Locate the cell with the specified text and output its (X, Y) center coordinate. 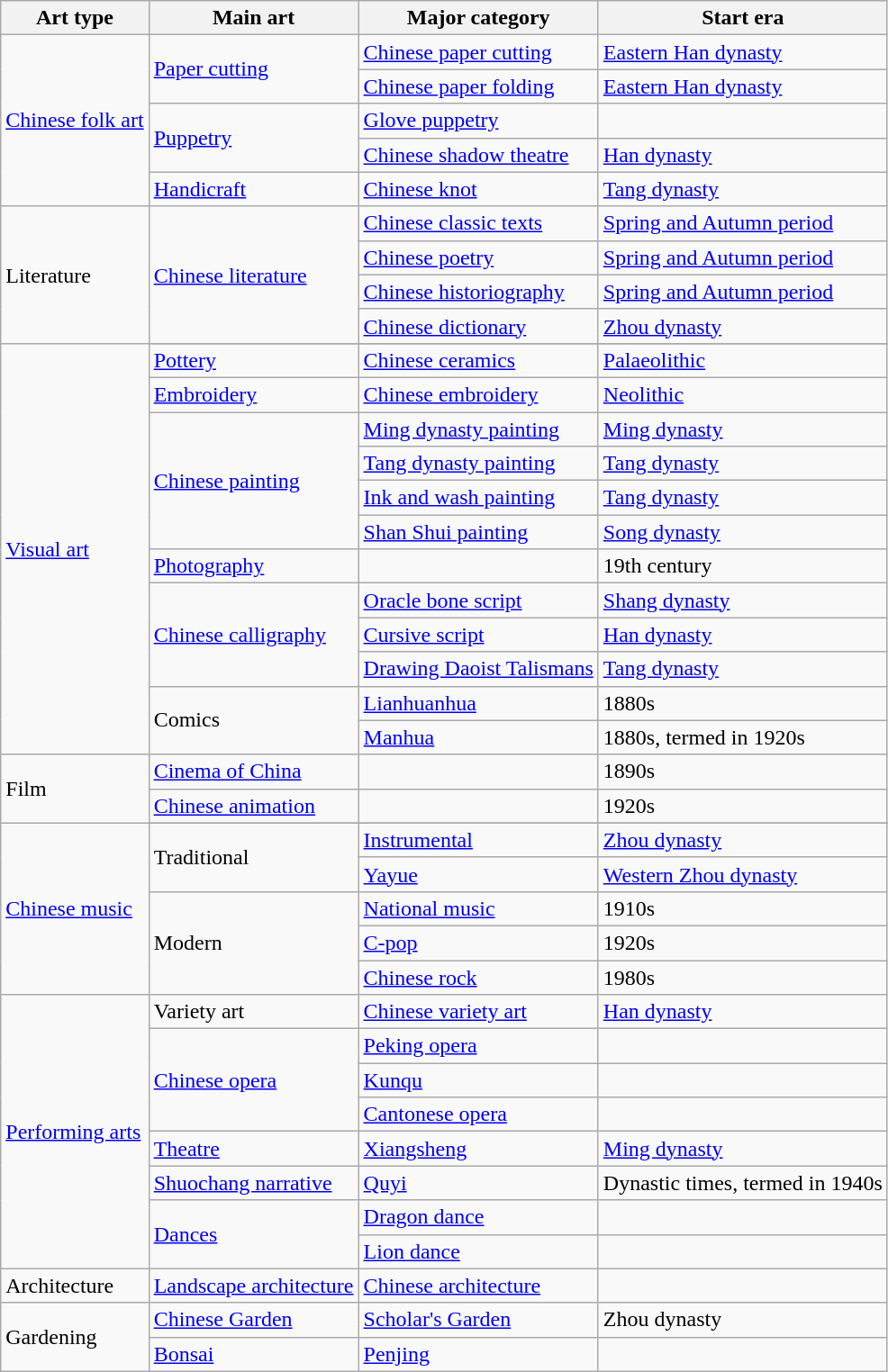
Chinese opera (254, 1080)
Dances (254, 1234)
Dragon dance (478, 1217)
Architecture (75, 1286)
Major category (478, 18)
1890s (742, 772)
Chinese folk art (75, 121)
Pottery (254, 360)
Kunqu (478, 1080)
Chinese architecture (478, 1286)
Chinese literature (254, 275)
National music (478, 908)
Landscape architecture (254, 1286)
Literature (75, 275)
1880s, termed in 1920s (742, 737)
Puppetry (254, 138)
Shan Shui painting (478, 532)
Gardening (75, 1337)
Embroidery (254, 394)
1880s (742, 703)
Tang dynasty painting (478, 464)
Chinese animation (254, 806)
Art type (75, 18)
Chinese dictionary (478, 326)
Lion dance (478, 1251)
Ink and wash painting (478, 498)
Drawing Daoist Talismans (478, 669)
Ming dynasty painting (478, 429)
Bonsai (254, 1354)
Paper cutting (254, 69)
Cinema of China (254, 772)
Dynastic times, termed in 1940s (742, 1183)
Chinese Garden (254, 1320)
Oracle bone script (478, 600)
Yayue (478, 874)
Chinese rock (478, 977)
Neolithic (742, 394)
Chinese paper folding (478, 86)
Comics (254, 720)
1910s (742, 908)
C-pop (478, 943)
Chinese paper cutting (478, 52)
Chinese knot (478, 189)
Lianhuanhua (478, 703)
Photography (254, 566)
Modern (254, 943)
Chinese calligraphy (254, 635)
Performing arts (75, 1132)
Scholar's Garden (478, 1320)
Manhua (478, 737)
Visual art (75, 549)
Penjing (478, 1354)
Chinese poetry (478, 257)
Chinese classic texts (478, 223)
19th century (742, 566)
Chinese embroidery (478, 394)
Glove puppetry (478, 121)
Western Zhou dynasty (742, 874)
Peking opera (478, 1046)
Chinese painting (254, 481)
Chinese ceramics (478, 360)
Cantonese opera (478, 1115)
Main art (254, 18)
Handicraft (254, 189)
Start era (742, 18)
Film (75, 789)
Theatre (254, 1149)
Chinese variety art (478, 1012)
1980s (742, 977)
Instrumental (478, 840)
Xiangsheng (478, 1149)
Variety art (254, 1012)
Cursive script (478, 635)
Traditional (254, 857)
Shang dynasty (742, 600)
Song dynasty (742, 532)
Palaeolithic (742, 360)
Shuochang narrative (254, 1183)
Chinese shadow theatre (478, 155)
Quyi (478, 1183)
Chinese historiography (478, 292)
Chinese music (75, 908)
